Determine the [x, y] coordinate at the center of the cell enclosing the given text.  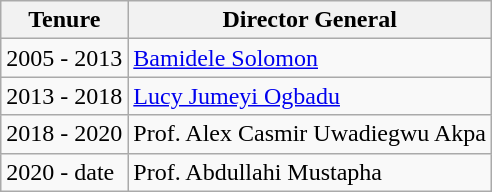
Prof. Alex Casmir Uwadiegwu Akpa [310, 134]
Director General [310, 20]
Prof. Abdullahi Mustapha [310, 172]
2005 - 2013 [64, 58]
2013 - 2018 [64, 96]
2018 - 2020 [64, 134]
2020 - date [64, 172]
Tenure [64, 20]
Lucy Jumeyi Ogbadu [310, 96]
Bamidele Solomon [310, 58]
